Identify which cell holds the provided text, then report its [X, Y] central coordinate. 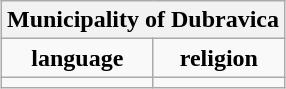
language [77, 58]
Municipality of Dubravica [142, 20]
religion [218, 58]
